Return the (X, Y) coordinate for the center point of the cell that contains the specified text.  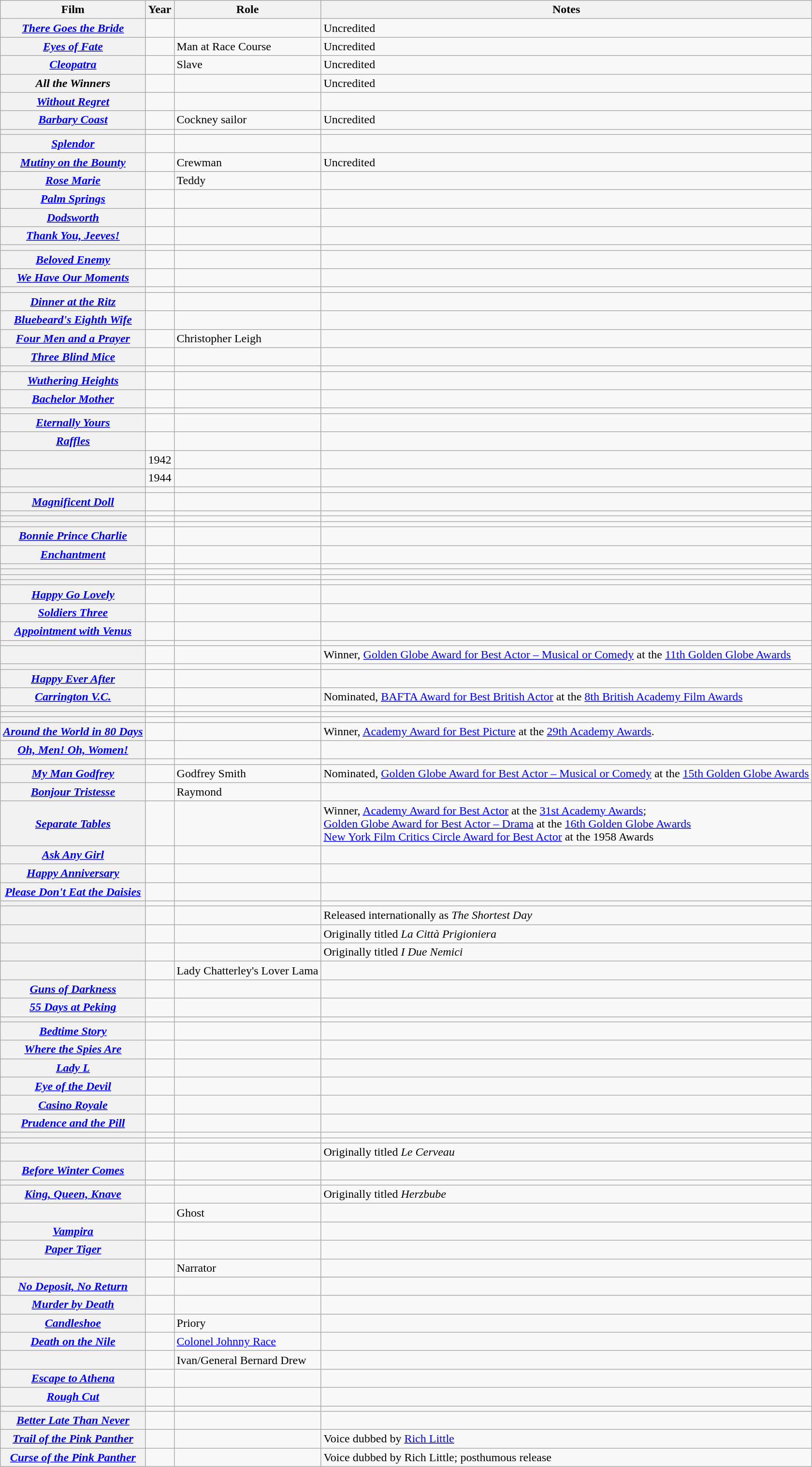
Bachelor Mother (73, 399)
Separate Tables (73, 823)
Priory (247, 1323)
Better Late Than Never (73, 1421)
Mutiny on the Bounty (73, 162)
There Goes the Bride (73, 28)
Palm Springs (73, 199)
Cleopatra (73, 65)
Around the World in 80 Days (73, 731)
Eternally Yours (73, 422)
Before Winter Comes (73, 1171)
Barbary Coast (73, 120)
Candleshoe (73, 1323)
No Deposit, No Return (73, 1286)
Paper Tiger (73, 1249)
Rough Cut (73, 1396)
Soldiers Three (73, 612)
Originally titled I Due Nemici (566, 952)
Teddy (247, 180)
Role (247, 10)
Year (159, 10)
My Man Godfrey (73, 773)
Bonjour Tristesse (73, 792)
Death on the Nile (73, 1341)
Bluebeard's Eighth Wife (73, 320)
Nominated, Golden Globe Award for Best Actor – Musical or Comedy at the 15th Golden Globe Awards (566, 773)
Godfrey Smith (247, 773)
Colonel Johnny Race (247, 1341)
1942 (159, 460)
Lady L (73, 1068)
Carrington V.C. (73, 697)
Notes (566, 10)
Raymond (247, 792)
Dinner at the Ritz (73, 302)
Released internationally as The Shortest Day (566, 915)
Slave (247, 65)
Casino Royale (73, 1104)
Christopher Leigh (247, 338)
Winner, Academy Award for Best Picture at the 29th Academy Awards. (566, 731)
1944 (159, 478)
Happy Go Lovely (73, 594)
Dodsworth (73, 217)
Eyes of Fate (73, 46)
Please Don't Eat the Daisies (73, 892)
Thank You, Jeeves! (73, 236)
Guns of Darkness (73, 989)
Film (73, 10)
Eye of the Devil (73, 1086)
Nominated, BAFTA Award for Best British Actor at the 8th British Academy Film Awards (566, 697)
Cockney sailor (247, 120)
Four Men and a Prayer (73, 338)
Happy Ever After (73, 679)
Lady Chatterley's Lover Lama (247, 971)
Originally titled Herzbube (566, 1194)
Originally titled Le Cerveau (566, 1152)
Crewman (247, 162)
55 Days at Peking (73, 1007)
Murder by Death (73, 1305)
Voice dubbed by Rich Little (566, 1439)
Oh, Men! Oh, Women! (73, 750)
Ivan/General Bernard Drew (247, 1360)
Bonnie Prince Charlie (73, 536)
Vampira (73, 1231)
Escape to Athena (73, 1378)
We Have Our Moments (73, 278)
King, Queen, Knave (73, 1194)
Three Blind Mice (73, 357)
Ghost (247, 1213)
Bedtime Story (73, 1031)
Beloved Enemy (73, 260)
Winner, Golden Globe Award for Best Actor – Musical or Comedy at the 11th Golden Globe Awards (566, 655)
Raffles (73, 441)
Originally titled La Città Prigioniera (566, 934)
Magnificent Doll (73, 502)
Happy Anniversary (73, 873)
Narrator (247, 1268)
Where the Spies Are (73, 1049)
Wuthering Heights (73, 380)
Trail of the Pink Panther (73, 1439)
Man at Race Course (247, 46)
Appointment with Venus (73, 631)
Rose Marie (73, 180)
All the Winners (73, 83)
Curse of the Pink Panther (73, 1457)
Splendor (73, 144)
Enchantment (73, 554)
Voice dubbed by Rich Little; posthumous release (566, 1457)
Ask Any Girl (73, 855)
Prudence and the Pill (73, 1123)
Without Regret (73, 102)
